For the text-containing cell, return its midpoint in (x, y) coordinate format. 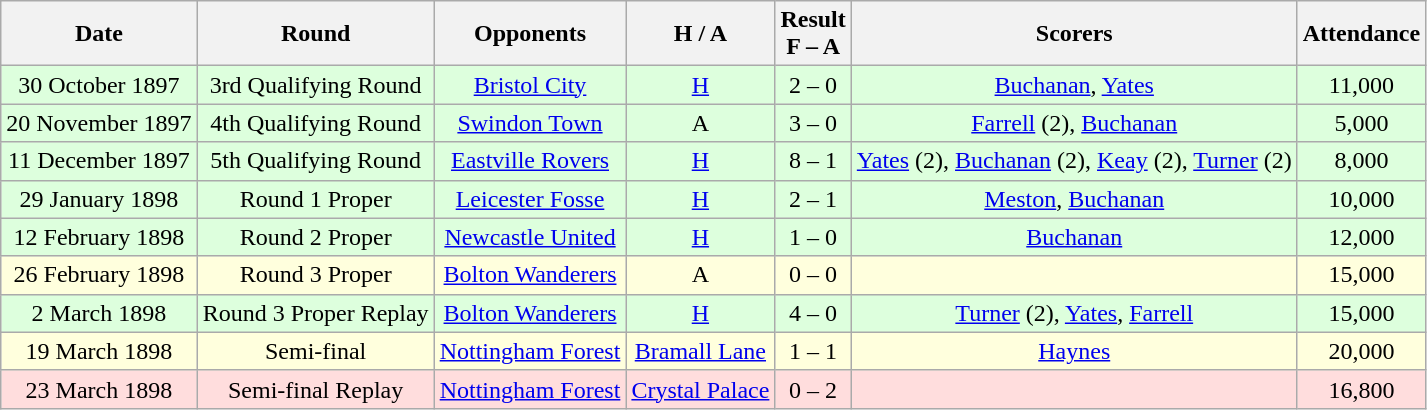
11 December 1897 (99, 161)
Leicester Fosse (530, 199)
3rd Qualifying Round (316, 85)
1 – 0 (813, 237)
5,000 (1361, 123)
Crystal Palace (700, 389)
Buchanan, Yates (1074, 85)
16,800 (1361, 389)
Semi-final (316, 351)
12 February 1898 (99, 237)
Yates (2), Buchanan (2), Keay (2), Turner (2) (1074, 161)
1 – 1 (813, 351)
30 October 1897 (99, 85)
8 – 1 (813, 161)
Round (316, 34)
3 – 0 (813, 123)
8,000 (1361, 161)
Meston, Buchanan (1074, 199)
Scorers (1074, 34)
Farrell (2), Buchanan (1074, 123)
Bristol City (530, 85)
Buchanan (1074, 237)
Round 3 Proper Replay (316, 313)
Turner (2), Yates, Farrell (1074, 313)
Haynes (1074, 351)
2 – 1 (813, 199)
Attendance (1361, 34)
ResultF – A (813, 34)
11,000 (1361, 85)
Swindon Town (530, 123)
4th Qualifying Round (316, 123)
5th Qualifying Round (316, 161)
Date (99, 34)
H / A (700, 34)
Bramall Lane (700, 351)
29 January 1898 (99, 199)
Semi-final Replay (316, 389)
4 – 0 (813, 313)
23 March 1898 (99, 389)
Eastville Rovers (530, 161)
Opponents (530, 34)
2 – 0 (813, 85)
0 – 0 (813, 275)
Newcastle United (530, 237)
Round 1 Proper (316, 199)
Round 2 Proper (316, 237)
26 February 1898 (99, 275)
Round 3 Proper (316, 275)
2 March 1898 (99, 313)
0 – 2 (813, 389)
10,000 (1361, 199)
12,000 (1361, 237)
20,000 (1361, 351)
20 November 1897 (99, 123)
19 March 1898 (99, 351)
